Determine the [X, Y] coordinate at the center of the cell enclosing the given text.  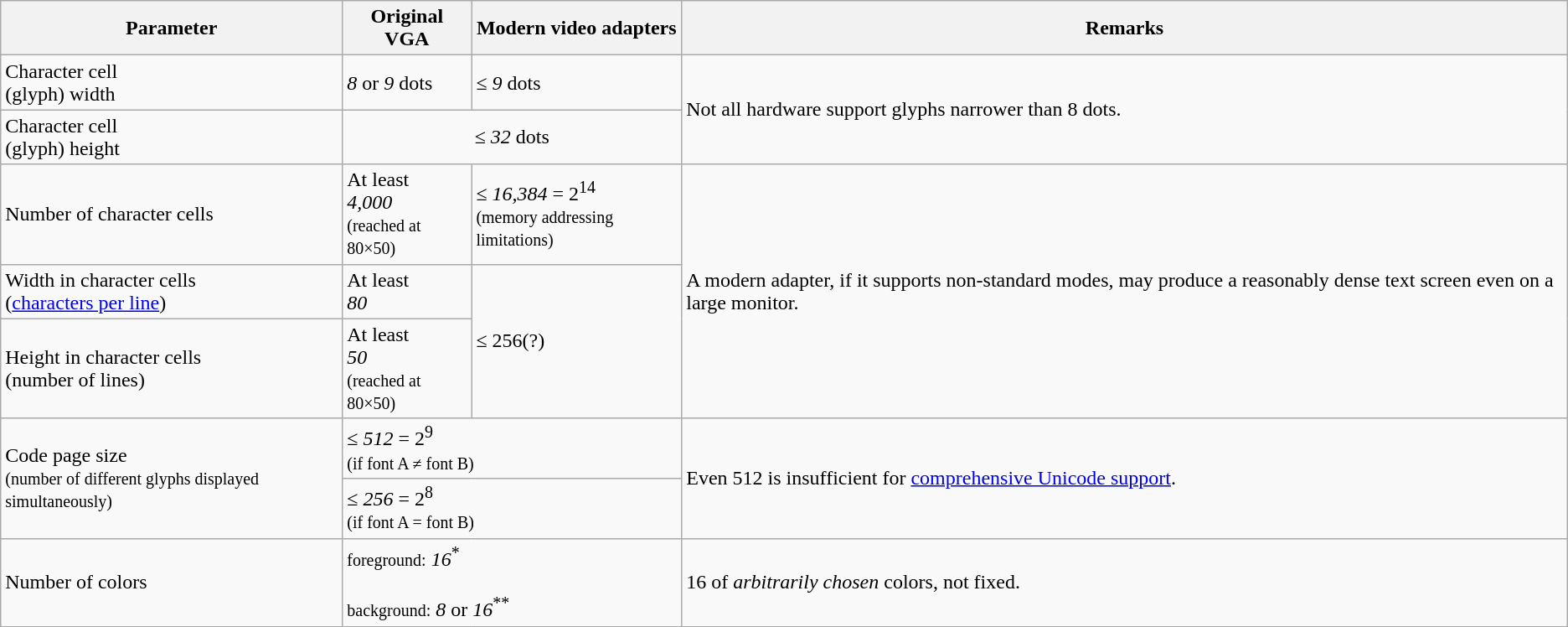
Parameter [172, 28]
≤ 16,384 = 214 (memory addressing limitations) [576, 215]
Even 512 is insufficient for comprehensive Unicode support. [1125, 478]
Remarks [1125, 28]
≤ 32 dots [513, 137]
At least 4,000 (reached at 80×50) [407, 215]
foreground: 16* background: 8 or 16** [513, 582]
Character cell (glyph) width [172, 82]
Modern video adapters [576, 28]
A modern adapter, if it supports non-standard modes, may produce a reasonably dense text screen even on a large monitor. [1125, 292]
At least 80 [407, 292]
Code page size (number of different glyphs displayed simultaneously) [172, 478]
Original VGA [407, 28]
≤ 256 = 28 (if font A = font B) [513, 509]
Number of character cells [172, 215]
Not all hardware support glyphs narrower than 8 dots. [1125, 110]
≤ 9 dots [576, 82]
≤ 256(?) [576, 341]
At least 50 (reached at 80×50) [407, 369]
8 or 9 dots [407, 82]
16 of arbitrarily chosen colors, not fixed. [1125, 582]
≤ 512 = 29 (if font A ≠ font B) [513, 448]
Width in character cells(characters per line) [172, 292]
Number of colors [172, 582]
Height in character cells(number of lines) [172, 369]
Character cell (glyph) height [172, 137]
